Determine the (X, Y) coordinate at the center of the cell enclosing the given text.  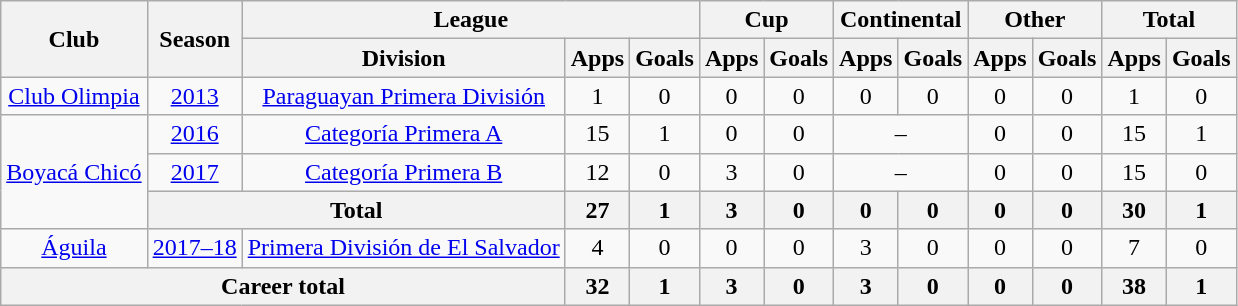
2016 (194, 134)
Categoría Primera B (404, 172)
League (470, 20)
Club Olimpia (74, 96)
7 (1134, 248)
38 (1134, 286)
Categoría Primera A (404, 134)
2013 (194, 96)
Season (194, 39)
Paraguayan Primera División (404, 96)
2017 (194, 172)
27 (597, 210)
Boyacá Chicó (74, 172)
Division (404, 58)
Cup (766, 20)
Other (1035, 20)
Primera División de El Salvador (404, 248)
2017–18 (194, 248)
Águila (74, 248)
4 (597, 248)
30 (1134, 210)
Career total (283, 286)
Club (74, 39)
12 (597, 172)
32 (597, 286)
Continental (901, 20)
